Detect which cell encompasses the target text, then output its [x, y] center coordinate. 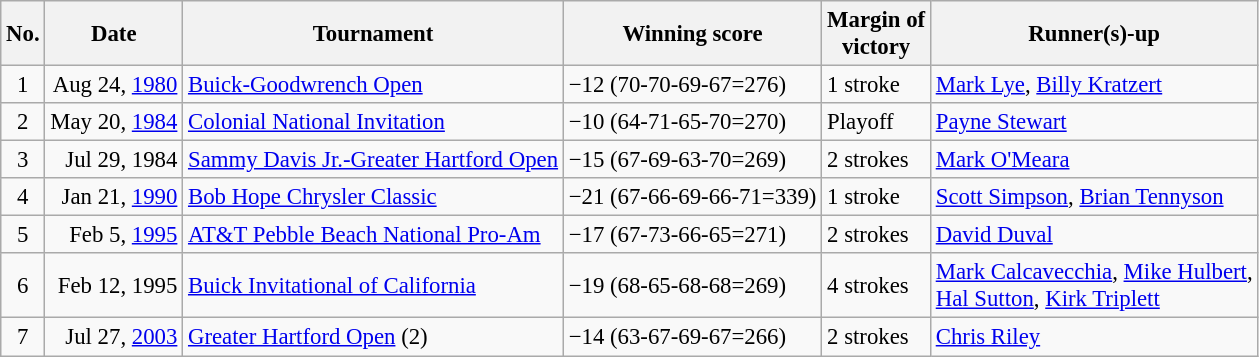
Jul 27, 2003 [114, 337]
Margin ofvictory [876, 34]
Buick Invitational of California [374, 286]
−19 (68-65-68-68=269) [692, 286]
May 20, 1984 [114, 122]
Mark Lye, Billy Kratzert [1094, 85]
Winning score [692, 34]
David Duval [1094, 235]
Scott Simpson, Brian Tennyson [1094, 197]
Buick-Goodwrench Open [374, 85]
Jul 29, 1984 [114, 160]
Payne Stewart [1094, 122]
2 [23, 122]
−12 (70-70-69-67=276) [692, 85]
3 [23, 160]
Jan 21, 1990 [114, 197]
−15 (67-69-63-70=269) [692, 160]
Aug 24, 1980 [114, 85]
4 [23, 197]
Mark Calcavecchia, Mike Hulbert, Hal Sutton, Kirk Triplett [1094, 286]
−17 (67-73-66-65=271) [692, 235]
Date [114, 34]
7 [23, 337]
AT&T Pebble Beach National Pro-Am [374, 235]
Colonial National Invitation [374, 122]
Tournament [374, 34]
Runner(s)-up [1094, 34]
−21 (67-66-69-66-71=339) [692, 197]
−14 (63-67-69-67=266) [692, 337]
Bob Hope Chrysler Classic [374, 197]
No. [23, 34]
5 [23, 235]
Sammy Davis Jr.-Greater Hartford Open [374, 160]
4 strokes [876, 286]
Greater Hartford Open (2) [374, 337]
Feb 5, 1995 [114, 235]
Chris Riley [1094, 337]
Playoff [876, 122]
Feb 12, 1995 [114, 286]
1 [23, 85]
−10 (64-71-65-70=270) [692, 122]
Mark O'Meara [1094, 160]
6 [23, 286]
